For the text-containing cell, return its midpoint in [X, Y] coordinate format. 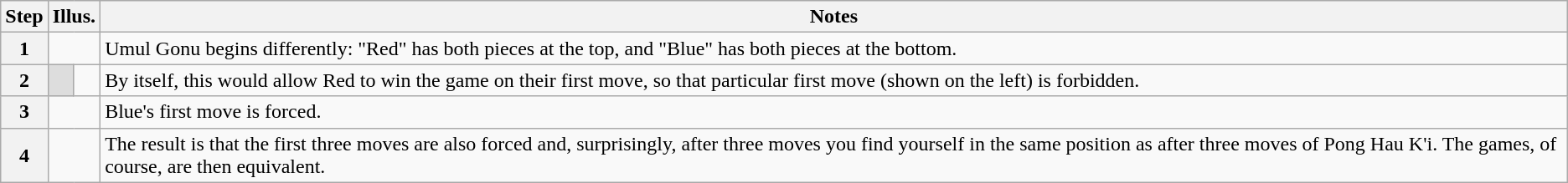
Notes [834, 17]
3 [24, 112]
Illus. [74, 17]
By itself, this would allow Red to win the game on their first move, so that particular first move (shown on the left) is forbidden. [834, 80]
Umul Gonu begins differently: "Red" has both pieces at the top, and "Blue" has both pieces at the bottom. [834, 48]
4 [24, 155]
2 [24, 80]
Blue's first move is forced. [834, 112]
Step [24, 17]
1 [24, 48]
